For the text-containing cell, return its midpoint in [x, y] coordinate format. 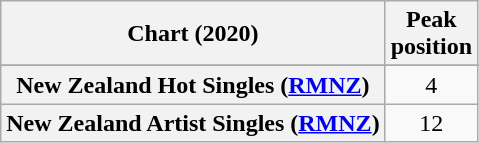
12 [431, 123]
Chart (2020) [193, 34]
New Zealand Hot Singles (RMNZ) [193, 85]
Peakposition [431, 34]
4 [431, 85]
New Zealand Artist Singles (RMNZ) [193, 123]
